Return (x, y) of the center of cell containing provided text 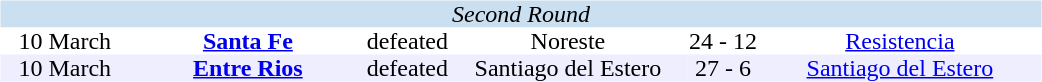
24 - 12 (723, 42)
Entre Rios (248, 68)
Resistencia (900, 42)
Second Round (520, 14)
Santa Fe (248, 42)
27 - 6 (723, 68)
Noreste (568, 42)
